For the text-containing cell, return its midpoint in [x, y] coordinate format. 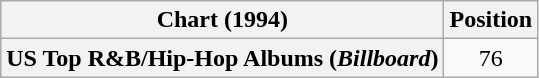
US Top R&B/Hip-Hop Albums (Billboard) [222, 58]
Chart (1994) [222, 20]
Position [491, 20]
76 [491, 58]
